Return (X, Y) of the center of cell containing provided text 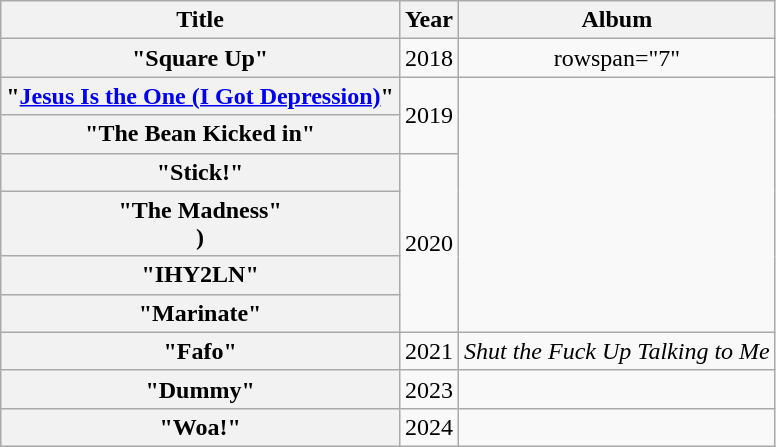
Shut the Fuck Up Talking to Me (616, 351)
"Square Up" (200, 58)
Year (428, 20)
2020 (428, 242)
2018 (428, 58)
"Woa!" (200, 427)
Title (200, 20)
"Fafo" (200, 351)
2023 (428, 389)
rowspan="7" (616, 58)
"IHY2LN" (200, 275)
"The Bean Kicked in" (200, 134)
2024 (428, 427)
Album (616, 20)
"Stick!" (200, 172)
"Dummy" (200, 389)
"Jesus Is the One (I Got Depression)" (200, 96)
"Marinate" (200, 313)
2019 (428, 115)
"The Madness") (200, 224)
2021 (428, 351)
